From the cell containing the given text, extract its center point as [x, y] coordinate. 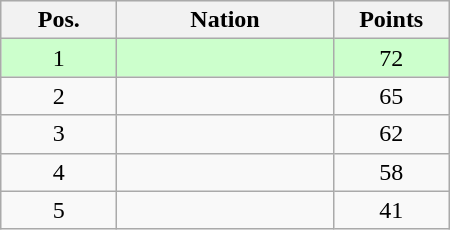
72 [391, 58]
58 [391, 172]
3 [59, 134]
1 [59, 58]
5 [59, 210]
Points [391, 20]
4 [59, 172]
Nation [225, 20]
41 [391, 210]
62 [391, 134]
65 [391, 96]
2 [59, 96]
Pos. [59, 20]
